Determine the (X, Y) coordinate at the center of the cell enclosing the given text.  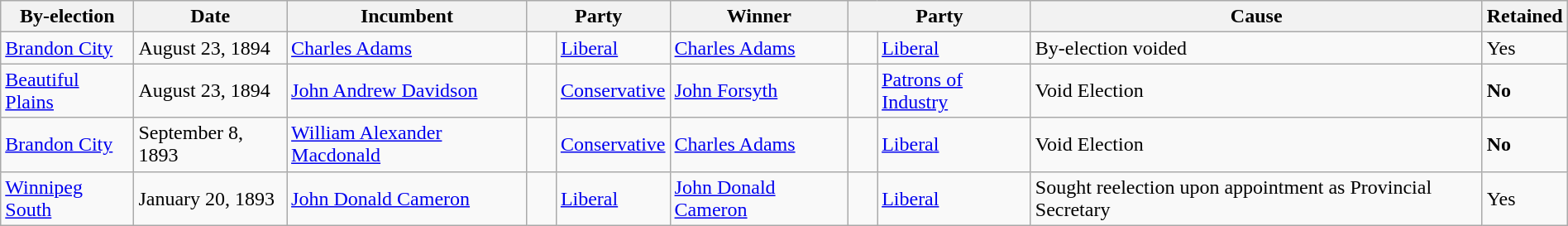
Incumbent (407, 17)
Sought reelection upon appointment as Provincial Secretary (1256, 199)
Cause (1256, 17)
September 8, 1893 (210, 144)
Beautiful Plains (68, 91)
Winner (759, 17)
Retained (1525, 17)
William Alexander Macdonald (407, 144)
January 20, 1893 (210, 199)
Winnipeg South (68, 199)
By-election (68, 17)
Date (210, 17)
John Andrew Davidson (407, 91)
By-election voided (1256, 48)
Patrons of Industry (954, 91)
John Forsyth (759, 91)
